From the cell containing the given text, extract its center point as [X, Y] coordinate. 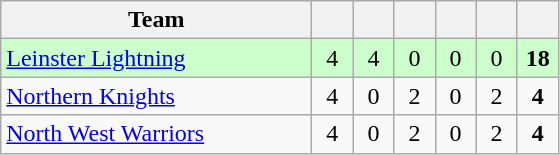
Northern Knights [156, 96]
Team [156, 20]
18 [538, 58]
North West Warriors [156, 134]
Leinster Lightning [156, 58]
